Detect which cell encompasses the target text, then output its (X, Y) center coordinate. 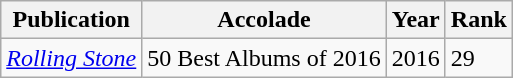
Publication (72, 20)
Year (416, 20)
Rolling Stone (72, 58)
2016 (416, 58)
Rank (478, 20)
Accolade (264, 20)
29 (478, 58)
50 Best Albums of 2016 (264, 58)
